Search for the cell housing the specified text and yield its (X, Y) center coordinate. 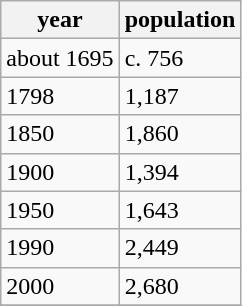
1798 (60, 96)
1,643 (180, 210)
1,860 (180, 134)
1990 (60, 248)
year (60, 20)
2,449 (180, 248)
1950 (60, 210)
about 1695 (60, 58)
2,680 (180, 286)
c. 756 (180, 58)
1,394 (180, 172)
1,187 (180, 96)
population (180, 20)
1900 (60, 172)
1850 (60, 134)
2000 (60, 286)
